Capture the cell that displays the provided text and extract its [x, y] central coordinate. 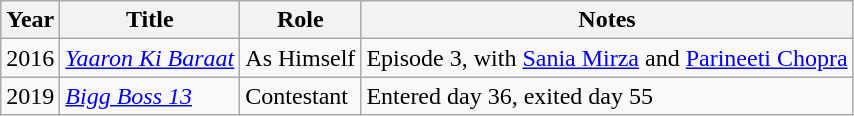
Year [30, 20]
As Himself [300, 58]
2019 [30, 96]
Notes [607, 20]
Entered day 36, exited day 55 [607, 96]
Yaaron Ki Baraat [150, 58]
Role [300, 20]
2016 [30, 58]
Contestant [300, 96]
Title [150, 20]
Bigg Boss 13 [150, 96]
Episode 3, with Sania Mirza and Parineeti Chopra [607, 58]
